Pinpoint the cell where the given text exists, returning its [X, Y] midpoint coordinate. 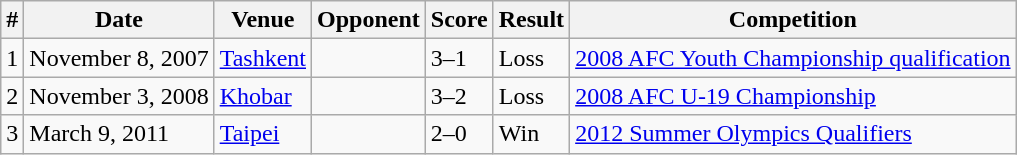
November 8, 2007 [119, 58]
2 [12, 96]
Tashkent [262, 58]
2008 AFC Youth Championship qualification [793, 58]
November 3, 2008 [119, 96]
Score [459, 20]
Taipei [262, 134]
3–2 [459, 96]
March 9, 2011 [119, 134]
Date [119, 20]
Result [531, 20]
Competition [793, 20]
2012 Summer Olympics Qualifiers [793, 134]
1 [12, 58]
Win [531, 134]
2008 AFC U-19 Championship [793, 96]
3 [12, 134]
Khobar [262, 96]
Opponent [369, 20]
Venue [262, 20]
2–0 [459, 134]
3–1 [459, 58]
# [12, 20]
